Determine the (x, y) coordinate at the center of the cell enclosing the given text.  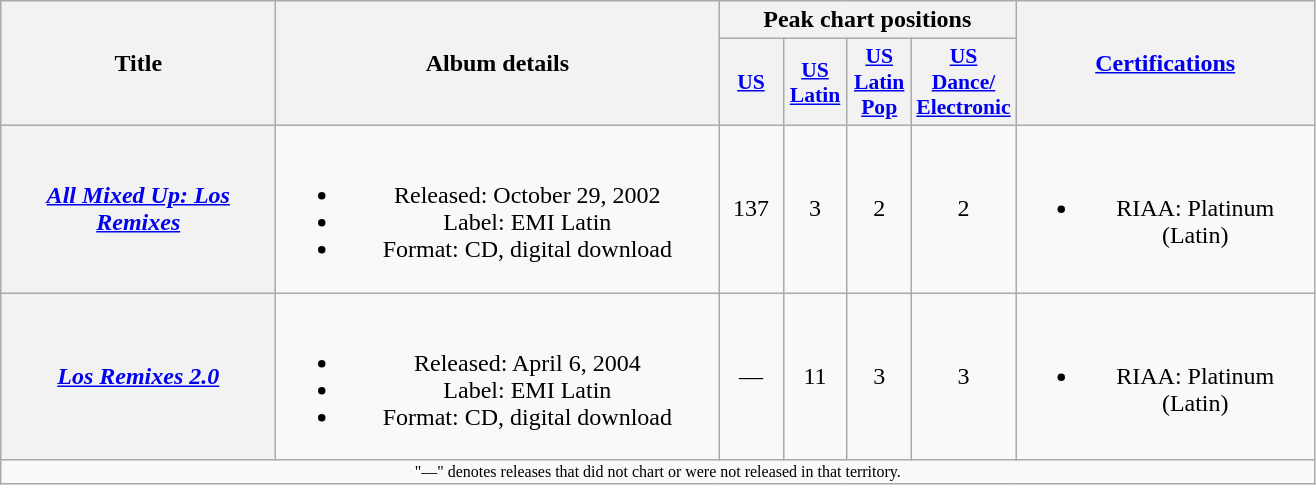
US Latin Pop (879, 82)
All Mixed Up: Los Remixes (138, 208)
Certifications (1166, 64)
US (751, 82)
"—" denotes releases that did not chart or were not released in that territory. (658, 472)
US Latin (815, 82)
Released: April 6, 2004Label: EMI LatinFormat: CD, digital download (498, 376)
Album details (498, 64)
US Dance/Electronic (963, 82)
Released: October 29, 2002Label: EMI LatinFormat: CD, digital download (498, 208)
Peak chart positions (868, 20)
137 (751, 208)
— (751, 376)
Los Remixes 2.0 (138, 376)
Title (138, 64)
11 (815, 376)
